Capture the cell that displays the provided text and extract its (X, Y) central coordinate. 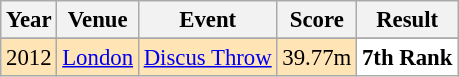
Score (317, 20)
London (98, 58)
39.77m (317, 58)
2012 (29, 58)
Venue (98, 20)
Discus Throw (208, 58)
7th Rank (408, 58)
Result (408, 20)
Year (29, 20)
Event (208, 20)
